For the text-containing cell, return its midpoint in [X, Y] coordinate format. 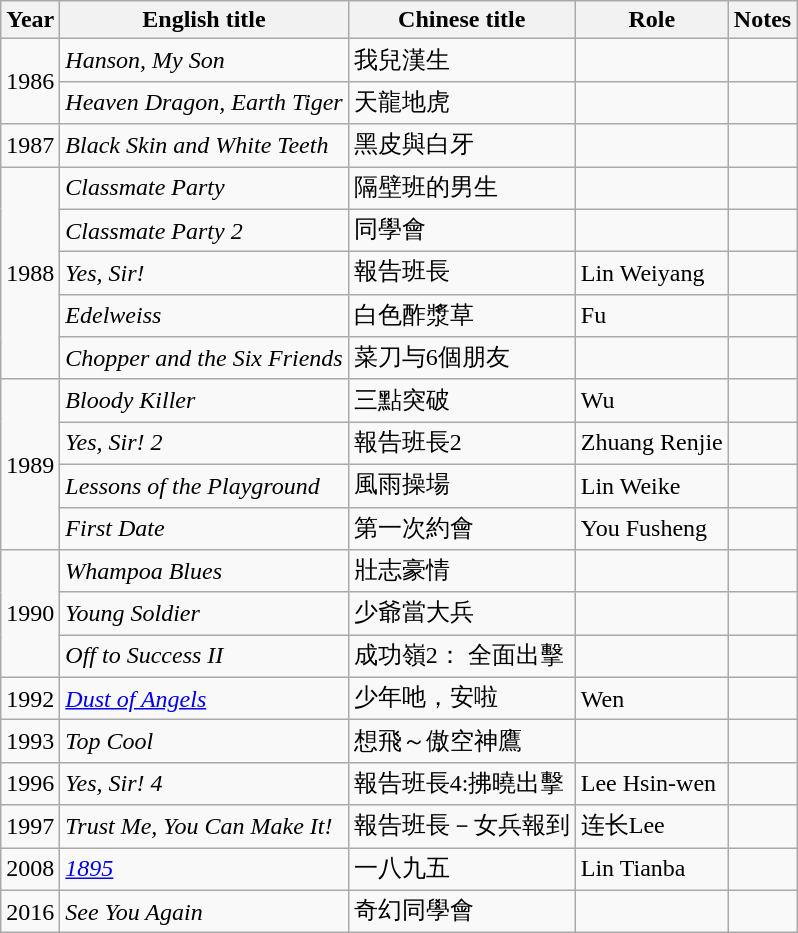
Wu [652, 400]
菜刀与6個朋友 [462, 358]
1993 [30, 742]
Edelweiss [204, 316]
同學會 [462, 230]
First Date [204, 528]
我兒漢生 [462, 60]
Yes, Sir! [204, 274]
Classmate Party [204, 188]
Bloody Killer [204, 400]
Trust Me, You Can Make It! [204, 826]
報告班長2 [462, 444]
壯志豪情 [462, 572]
1988 [30, 272]
Notes [762, 20]
1895 [204, 870]
2016 [30, 912]
天龍地虎 [462, 102]
Top Cool [204, 742]
1989 [30, 464]
Year [30, 20]
想飛～傲空神鷹 [462, 742]
Classmate Party 2 [204, 230]
1990 [30, 614]
You Fusheng [652, 528]
少年吔，安啦 [462, 698]
Yes, Sir! 2 [204, 444]
English title [204, 20]
Role [652, 20]
黑皮與白牙 [462, 146]
Chopper and the Six Friends [204, 358]
2008 [30, 870]
Hanson, My Son [204, 60]
Yes, Sir! 4 [204, 784]
Heaven Dragon, Earth Tiger [204, 102]
连长Lee [652, 826]
Wen [652, 698]
奇幻同學會 [462, 912]
1986 [30, 82]
Zhuang Renjie [652, 444]
報告班長4:拂曉出擊 [462, 784]
1987 [30, 146]
Fu [652, 316]
1996 [30, 784]
隔壁班的男生 [462, 188]
Lin Weike [652, 486]
白色酢漿草 [462, 316]
See You Again [204, 912]
Chinese title [462, 20]
Young Soldier [204, 614]
少爺當大兵 [462, 614]
1997 [30, 826]
Black Skin and White Teeth [204, 146]
Dust of Angels [204, 698]
Lin Weiyang [652, 274]
三點突破 [462, 400]
Lin Tianba [652, 870]
1992 [30, 698]
Lessons of the Playground [204, 486]
成功嶺2： 全面出擊 [462, 656]
Lee Hsin-wen [652, 784]
第一次約會 [462, 528]
風雨操場 [462, 486]
報告班長 [462, 274]
一八九五 [462, 870]
Off to Success II [204, 656]
Whampoa Blues [204, 572]
報告班長－女兵報到 [462, 826]
